Output the [x, y] coordinate of the center of the cell containing the given text.  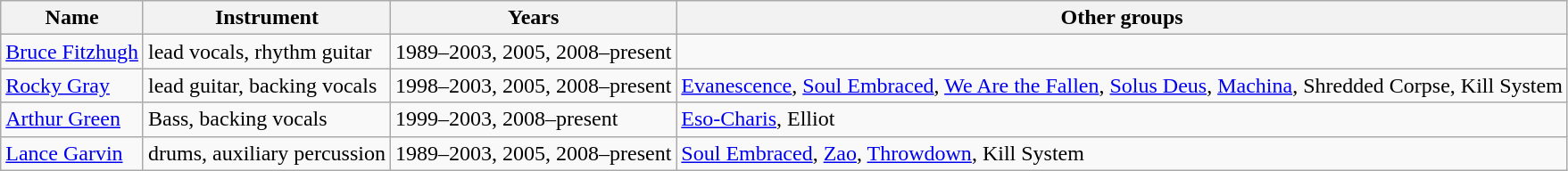
Name [72, 18]
Instrument [266, 18]
1999–2003, 2008–present [533, 119]
Lance Garvin [72, 153]
Bruce Fitzhugh [72, 52]
Years [533, 18]
lead guitar, backing vocals [266, 85]
1998–2003, 2005, 2008–present [533, 85]
Bass, backing vocals [266, 119]
lead vocals, rhythm guitar [266, 52]
Soul Embraced, Zao, Throwdown, Kill System [1123, 153]
Evanescence, Soul Embraced, We Are the Fallen, Solus Deus, Machina, Shredded Corpse, Kill System [1123, 85]
Other groups [1123, 18]
drums, auxiliary percussion [266, 153]
Rocky Gray [72, 85]
Arthur Green [72, 119]
Eso-Charis, Elliot [1123, 119]
